Provide the (X, Y) coordinate of the cell's center where the given text is located.  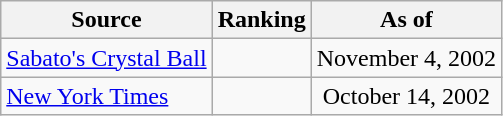
October 14, 2002 (406, 96)
Source (106, 20)
New York Times (106, 96)
As of (406, 20)
Ranking (262, 20)
November 4, 2002 (406, 58)
Sabato's Crystal Ball (106, 58)
